For the text-containing cell, return its midpoint in [x, y] coordinate format. 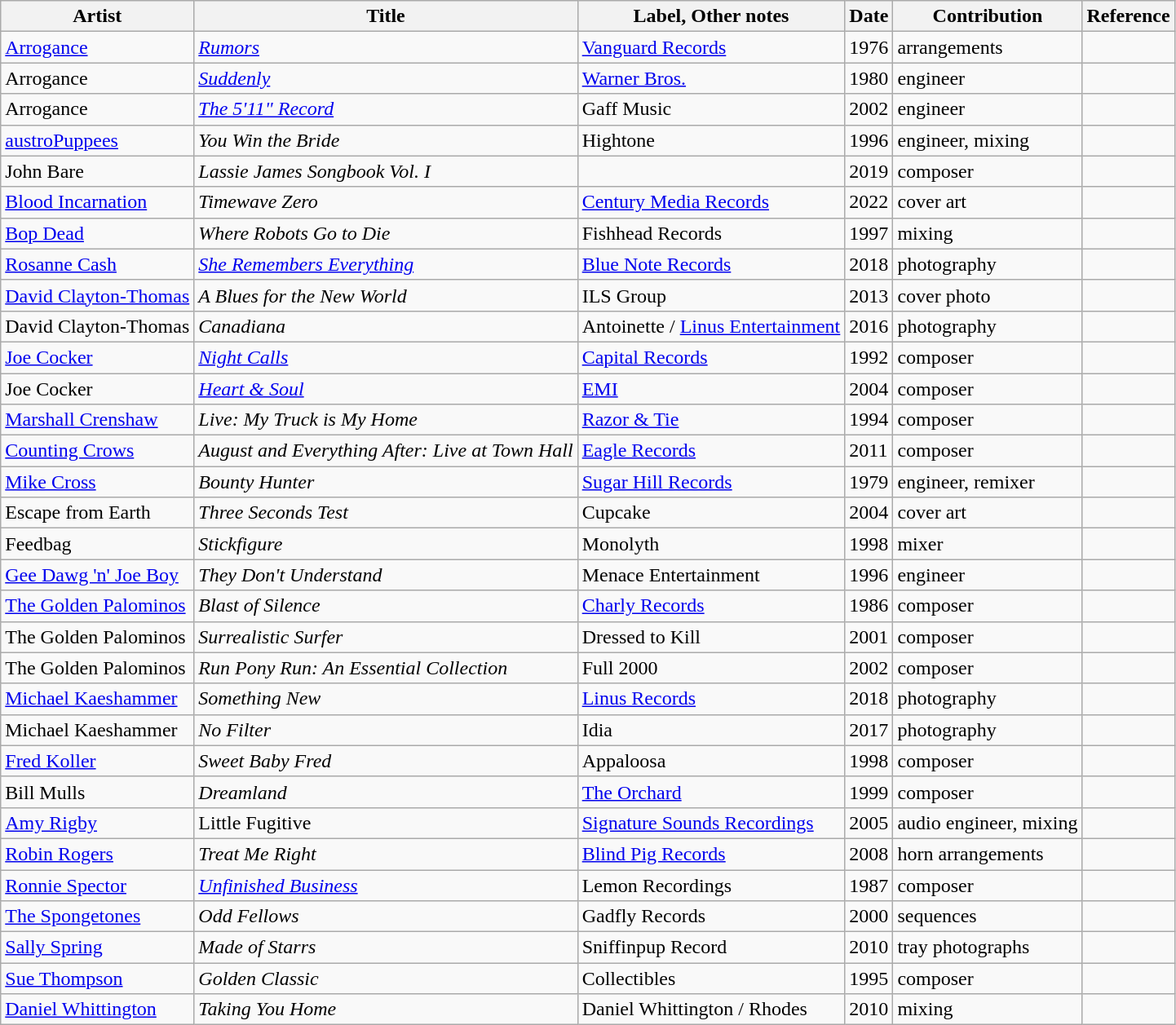
Marshall Crenshaw [98, 420]
The Spongetones [98, 917]
Title [386, 16]
1999 [869, 792]
2005 [869, 823]
Night Calls [386, 357]
Made of Starrs [386, 948]
Treat Me Right [386, 854]
1987 [869, 885]
The Orchard [711, 792]
Century Media Records [711, 202]
Blind Pig Records [711, 854]
2008 [869, 854]
She Remembers Everything [386, 264]
2001 [869, 637]
Gee Dawg 'n' Joe Boy [98, 575]
Blast of Silence [386, 606]
austroPuppees [98, 140]
Collectibles [711, 979]
Amy Rigby [98, 823]
Contribution [988, 16]
engineer, mixing [988, 140]
tray photographs [988, 948]
Label, Other notes [711, 16]
Live: My Truck is My Home [386, 420]
Capital Records [711, 357]
2000 [869, 917]
Sally Spring [98, 948]
Artist [98, 16]
Daniel Whittington / Rhodes [711, 1010]
Appaloosa [711, 761]
2013 [869, 295]
Little Fugitive [386, 823]
1995 [869, 979]
Daniel Whittington [98, 1010]
John Bare [98, 171]
Warner Bros. [711, 78]
Signature Sounds Recordings [711, 823]
Bill Mulls [98, 792]
Mike Cross [98, 482]
They Don't Understand [386, 575]
cover photo [988, 295]
Eagle Records [711, 451]
sequences [988, 917]
Stickfigure [386, 544]
Gaff Music [711, 109]
2017 [869, 730]
Antoinette / Linus Entertainment [711, 326]
August and Everything After: Live at Town Hall [386, 451]
A Blues for the New World [386, 295]
Gadfly Records [711, 917]
Monolyth [711, 544]
2019 [869, 171]
Counting Crows [98, 451]
Dressed to Kill [711, 637]
1976 [869, 47]
mixer [988, 544]
ILS Group [711, 295]
1986 [869, 606]
No Filter [386, 730]
Sue Thompson [98, 979]
Bounty Hunter [386, 482]
Fishhead Records [711, 233]
1979 [869, 482]
Sugar Hill Records [711, 482]
Suddenly [386, 78]
Charly Records [711, 606]
Linus Records [711, 699]
Timewave Zero [386, 202]
Reference [1129, 16]
Sniffinpup Record [711, 948]
EMI [711, 389]
Feedbag [98, 544]
Fred Koller [98, 761]
Full 2000 [711, 668]
audio engineer, mixing [988, 823]
engineer, remixer [988, 482]
1994 [869, 420]
Blue Note Records [711, 264]
Idia [711, 730]
1980 [869, 78]
2016 [869, 326]
Where Robots Go to Die [386, 233]
Dreamland [386, 792]
Three Seconds Test [386, 513]
Bop Dead [98, 233]
Odd Fellows [386, 917]
1992 [869, 357]
Canadiana [386, 326]
Sweet Baby Fred [386, 761]
Menace Entertainment [711, 575]
Surrealistic Surfer [386, 637]
Hightone [711, 140]
Vanguard Records [711, 47]
Rumors [386, 47]
Robin Rogers [98, 854]
Lassie James Songbook Vol. I [386, 171]
Ronnie Spector [98, 885]
Unfinished Business [386, 885]
Blood Incarnation [98, 202]
Razor & Tie [711, 420]
2011 [869, 451]
Something New [386, 699]
horn arrangements [988, 854]
2022 [869, 202]
Run Pony Run: An Essential Collection [386, 668]
You Win the Bride [386, 140]
arrangements [988, 47]
Golden Classic [386, 979]
Heart & Soul [386, 389]
Cupcake [711, 513]
Escape from Earth [98, 513]
Rosanne Cash [98, 264]
The 5'11" Record [386, 109]
Date [869, 16]
Taking You Home [386, 1010]
1997 [869, 233]
Lemon Recordings [711, 885]
